Return the [x, y] coordinate for the center point of the cell that contains the specified text.  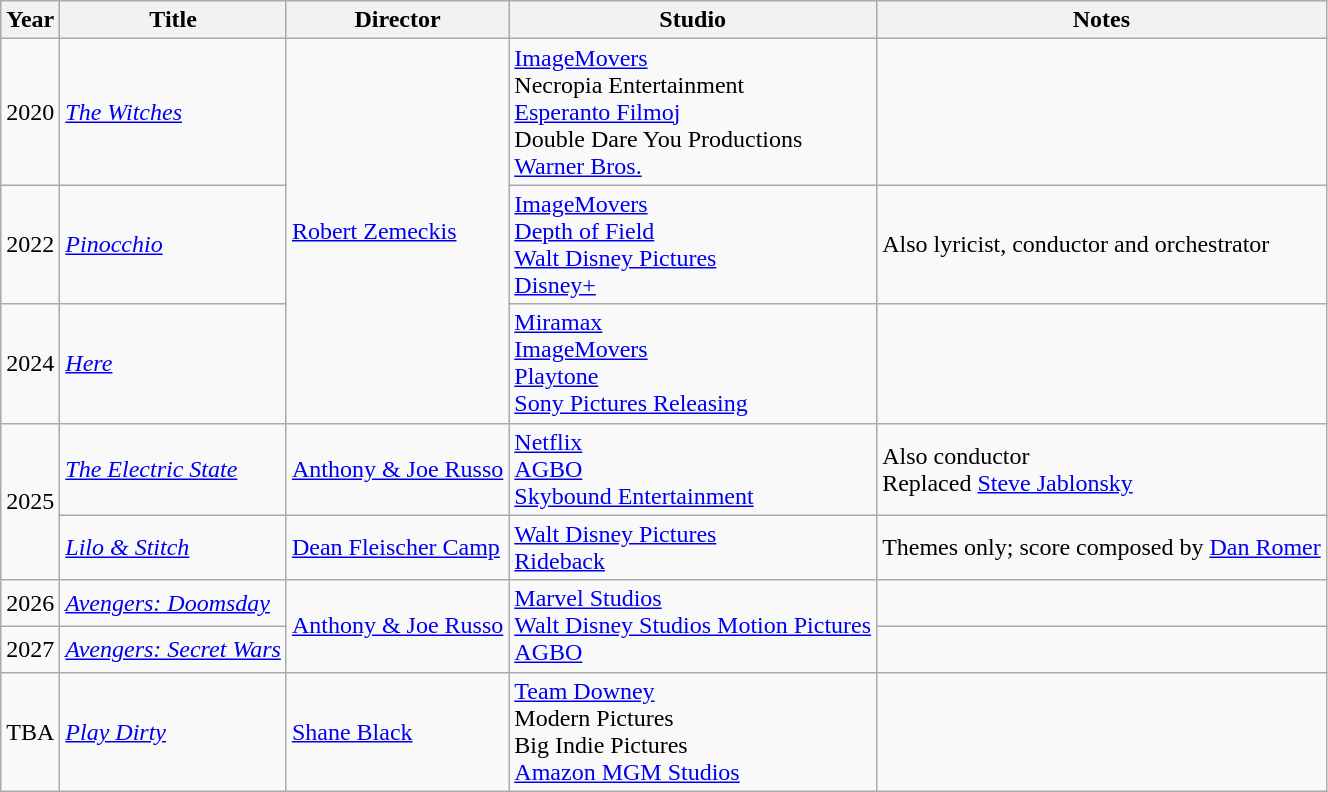
2025 [30, 502]
Here [174, 364]
Shane Black [397, 732]
Dean Fleischer Camp [397, 548]
Play Dirty [174, 732]
2022 [30, 244]
Also lyricist, conductor and orchestrator [1102, 244]
2027 [30, 649]
Walt Disney PicturesRideback [693, 548]
Studio [693, 20]
Avengers: Secret Wars [174, 649]
TBA [30, 732]
ImageMoversDepth of FieldWalt Disney PicturesDisney+ [693, 244]
Pinocchio [174, 244]
MiramaxImageMoversPlaytoneSony Pictures Releasing [693, 364]
Themes only; score composed by Dan Romer [1102, 548]
ImageMoversNecropia EntertainmentEsperanto FilmojDouble Dare You ProductionsWarner Bros. [693, 112]
Year [30, 20]
Notes [1102, 20]
Marvel StudiosWalt Disney Studios Motion PicturesAGBO [693, 626]
Title [174, 20]
2026 [30, 603]
Team DowneyModern PicturesBig Indie PicturesAmazon MGM Studios [693, 732]
The Witches [174, 112]
The Electric State [174, 469]
Avengers: Doomsday [174, 603]
2024 [30, 364]
NetflixAGBOSkybound Entertainment [693, 469]
Also conductorReplaced Steve Jablonsky [1102, 469]
Lilo & Stitch [174, 548]
Director [397, 20]
Robert Zemeckis [397, 231]
2020 [30, 112]
